For the text-containing cell, return its midpoint in (x, y) coordinate format. 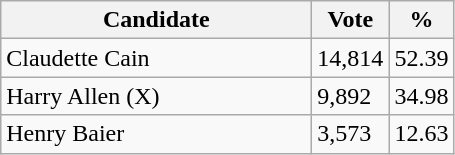
34.98 (422, 96)
9,892 (350, 96)
Vote (350, 20)
% (422, 20)
Claudette Cain (156, 58)
Candidate (156, 20)
Henry Baier (156, 134)
12.63 (422, 134)
52.39 (422, 58)
Harry Allen (X) (156, 96)
14,814 (350, 58)
3,573 (350, 134)
